Search for the cell housing the specified text and yield its [x, y] center coordinate. 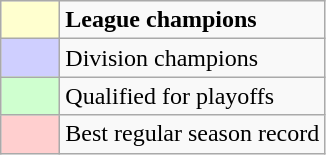
Qualified for playoffs [192, 96]
League champions [192, 20]
Best regular season record [192, 134]
Division champions [192, 58]
